Find where the given text appears and provide that cell's center as (X, Y) coordinate. 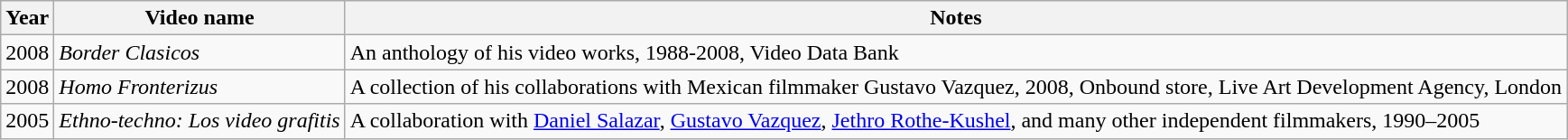
Year (27, 18)
A collection of his collaborations with Mexican filmmaker Gustavo Vazquez, 2008, Onbound store, Live Art Development Agency, London (955, 87)
An anthology of his video works, 1988-2008, Video Data Bank (955, 52)
Homo Fronterizus (199, 87)
Ethno-techno: Los video grafitis (199, 121)
2005 (27, 121)
A collaboration with Daniel Salazar, Gustavo Vazquez, Jethro Rothe-Kushel, and many other independent filmmakers, 1990–2005 (955, 121)
Notes (955, 18)
Border Clasicos (199, 52)
Video name (199, 18)
